Scan for the cell matching the given text and deliver its [x, y] coordinate at center. 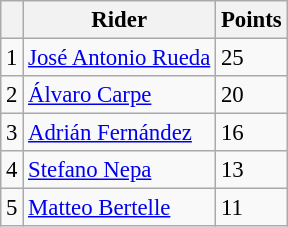
11 [252, 208]
Álvaro Carpe [120, 95]
1 [12, 58]
Points [252, 20]
Rider [120, 20]
José Antonio Rueda [120, 58]
13 [252, 170]
25 [252, 58]
16 [252, 133]
2 [12, 95]
3 [12, 133]
5 [12, 208]
Matteo Bertelle [120, 208]
Adrián Fernández [120, 133]
4 [12, 170]
20 [252, 95]
Stefano Nepa [120, 170]
